Locate the cell with the specified text and output its (x, y) center coordinate. 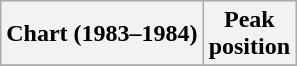
Chart (1983–1984) (102, 34)
Peak position (249, 34)
